Search for the cell housing the specified text and yield its [x, y] center coordinate. 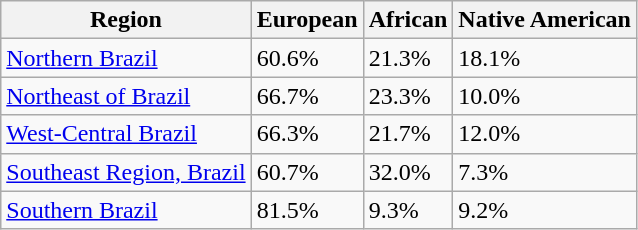
European [307, 20]
60.6% [307, 58]
81.5% [307, 210]
Region [126, 20]
Northeast of Brazil [126, 96]
32.0% [408, 172]
Southeast Region, Brazil [126, 172]
66.7% [307, 96]
10.0% [545, 96]
9.3% [408, 210]
African [408, 20]
21.3% [408, 58]
21.7% [408, 134]
66.3% [307, 134]
Northern Brazil [126, 58]
West-Central Brazil [126, 134]
7.3% [545, 172]
Southern Brazil [126, 210]
Native American [545, 20]
9.2% [545, 210]
18.1% [545, 58]
60.7% [307, 172]
12.0% [545, 134]
23.3% [408, 96]
